Output the (x, y) coordinate of the center of the cell containing the given text.  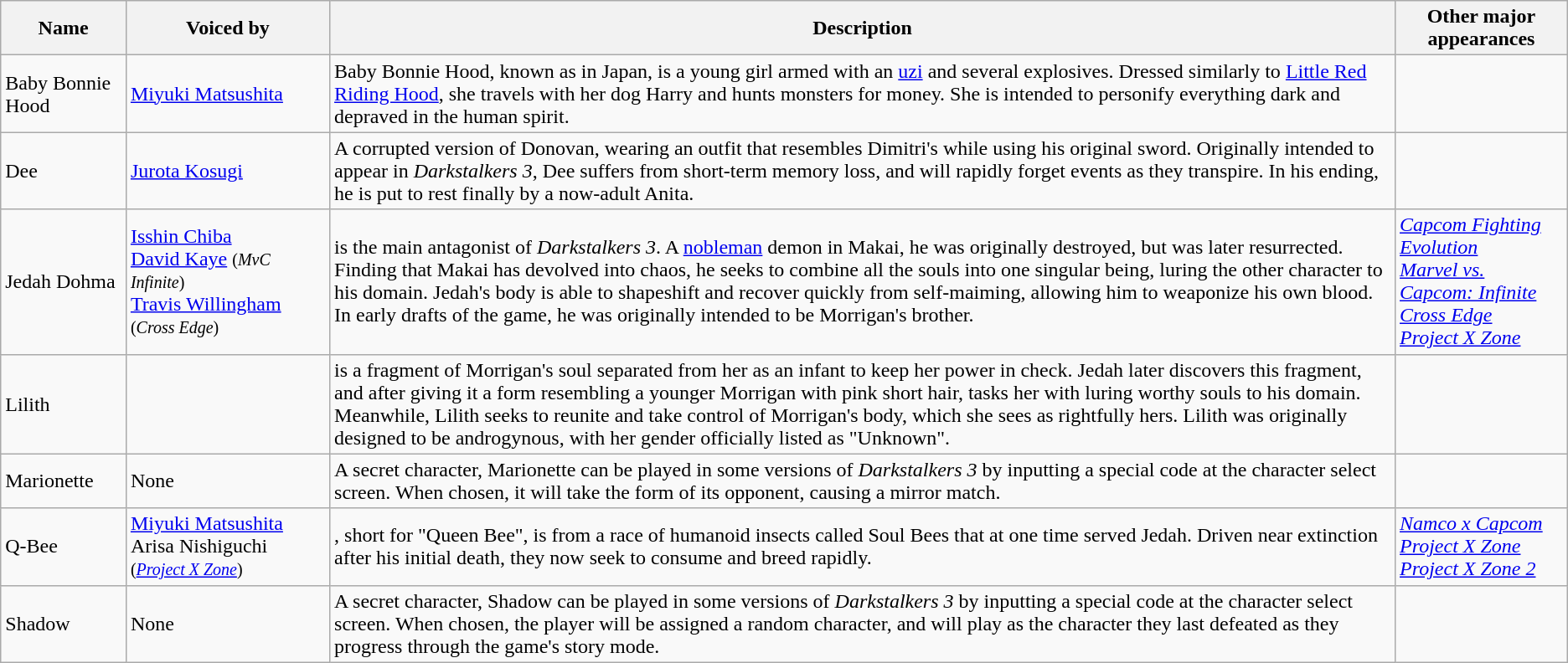
Q-Bee (64, 547)
Baby Bonnie Hood (64, 94)
Jedah Dohma (64, 281)
Marionette (64, 481)
Namco x CapcomProject X ZoneProject X Zone 2 (1482, 547)
Name (64, 28)
Other major appearances (1482, 28)
Isshin ChibaDavid Kaye (MvC Infinite)Travis Willingham (Cross Edge) (228, 281)
Shadow (64, 624)
Lilith (64, 403)
Description (863, 28)
Jurota Kosugi (228, 171)
Voiced by (228, 28)
Dee (64, 171)
Capcom Fighting EvolutionMarvel vs. Capcom: InfiniteCross EdgeProject X Zone (1482, 281)
Miyuki MatsushitaArisa Nishiguchi (Project X Zone) (228, 547)
Miyuki Matsushita (228, 94)
